Return [X, Y] of the center of cell containing provided text 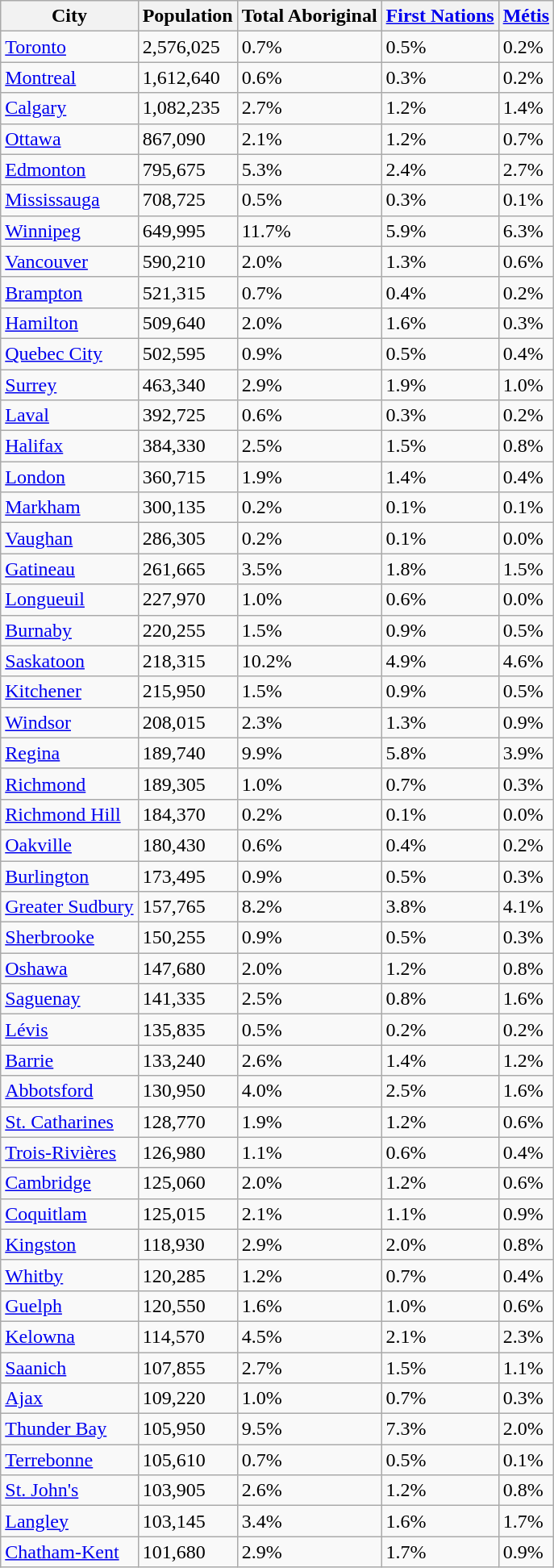
5.8% [440, 753]
2,576,025 [187, 47]
189,305 [187, 784]
Total Aboriginal [310, 16]
Markham [69, 508]
795,675 [187, 169]
126,980 [187, 1152]
141,335 [187, 999]
Regina [69, 753]
St. John's [69, 1491]
173,495 [187, 876]
Longueuil [69, 600]
300,135 [187, 508]
9.9% [310, 753]
135,835 [187, 1030]
1,612,640 [187, 77]
Gatineau [69, 569]
3.4% [310, 1521]
286,305 [187, 538]
4.6% [526, 661]
Saanich [69, 1368]
Greater Sudbury [69, 907]
107,855 [187, 1368]
Population [187, 16]
Chatham-Kent [69, 1552]
4.1% [526, 907]
114,570 [187, 1336]
105,950 [187, 1429]
125,015 [187, 1214]
220,255 [187, 630]
147,680 [187, 968]
First Nations [440, 16]
Lévis [69, 1030]
Oshawa [69, 968]
Richmond Hill [69, 814]
Terrebonne [69, 1460]
384,330 [187, 446]
11.7% [310, 231]
708,725 [187, 200]
Brampton [69, 292]
Vancouver [69, 261]
Saskatoon [69, 661]
Surrey [69, 385]
3.5% [310, 569]
Windsor [69, 722]
Sherbrooke [69, 938]
218,315 [187, 661]
8.2% [310, 907]
5.9% [440, 231]
Ottawa [69, 139]
Trois-Rivières [69, 1152]
867,090 [187, 139]
360,715 [187, 477]
Edmonton [69, 169]
London [69, 477]
Richmond [69, 784]
590,210 [187, 261]
502,595 [187, 353]
133,240 [187, 1060]
463,340 [187, 385]
130,950 [187, 1091]
Barrie [69, 1060]
4.9% [440, 661]
10.2% [310, 661]
Oakville [69, 845]
109,220 [187, 1399]
Cambridge [69, 1183]
1,082,235 [187, 108]
227,970 [187, 600]
120,285 [187, 1275]
Montreal [69, 77]
Métis [526, 16]
9.5% [310, 1429]
649,995 [187, 231]
103,905 [187, 1491]
261,665 [187, 569]
215,950 [187, 692]
2.4% [440, 169]
180,430 [187, 845]
118,930 [187, 1244]
125,060 [187, 1183]
128,770 [187, 1122]
Thunder Bay [69, 1429]
3.8% [440, 907]
103,145 [187, 1521]
392,725 [187, 416]
Kelowna [69, 1336]
Quebec City [69, 353]
Mississauga [69, 200]
Hamilton [69, 323]
Vaughan [69, 538]
Laval [69, 416]
7.3% [440, 1429]
Langley [69, 1521]
105,610 [187, 1460]
521,315 [187, 292]
150,255 [187, 938]
Abbotsford [69, 1091]
509,640 [187, 323]
3.9% [526, 753]
Coquitlam [69, 1214]
Toronto [69, 47]
208,015 [187, 722]
Burnaby [69, 630]
Halifax [69, 446]
5.3% [310, 169]
184,370 [187, 814]
4.5% [310, 1336]
4.0% [310, 1091]
157,765 [187, 907]
120,550 [187, 1306]
City [69, 16]
Guelph [69, 1306]
189,740 [187, 753]
Winnipeg [69, 231]
Ajax [69, 1399]
Calgary [69, 108]
Saguenay [69, 999]
St. Catharines [69, 1122]
Kingston [69, 1244]
Whitby [69, 1275]
101,680 [187, 1552]
Kitchener [69, 692]
Burlington [69, 876]
6.3% [526, 231]
1.8% [440, 569]
